Detect which cell encompasses the target text, then output its (X, Y) center coordinate. 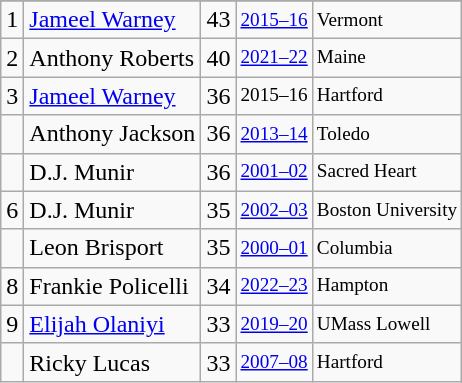
Boston University (386, 210)
2007–08 (274, 362)
9 (12, 324)
Frankie Policelli (112, 286)
Maine (386, 58)
Sacred Heart (386, 172)
6 (12, 210)
3 (12, 96)
Leon Brisport (112, 248)
Hampton (386, 286)
Ricky Lucas (112, 362)
40 (218, 58)
Columbia (386, 248)
2002–03 (274, 210)
UMass Lowell (386, 324)
2019–20 (274, 324)
2000–01 (274, 248)
Anthony Jackson (112, 134)
2022–23 (274, 286)
34 (218, 286)
2001–02 (274, 172)
Vermont (386, 20)
2 (12, 58)
Elijah Olaniyi (112, 324)
2013–14 (274, 134)
1 (12, 20)
Toledo (386, 134)
8 (12, 286)
2021–22 (274, 58)
43 (218, 20)
Anthony Roberts (112, 58)
